Scan for the cell matching the given text and deliver its [x, y] coordinate at center. 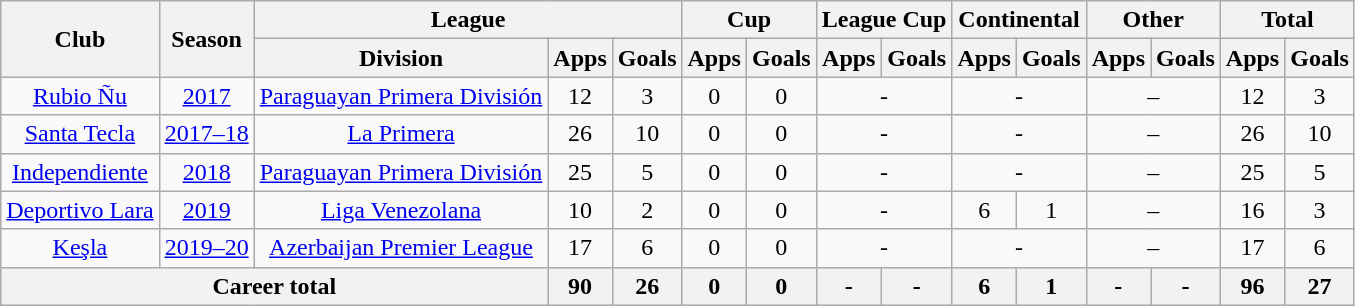
Total [1287, 20]
27 [1320, 286]
Career total [274, 286]
Deportivo Lara [80, 210]
Club [80, 39]
Independiente [80, 172]
Keşla [80, 248]
90 [580, 286]
Other [1153, 20]
2018 [206, 172]
Santa Tecla [80, 134]
Rubio Ñu [80, 96]
Season [206, 39]
2017 [206, 96]
2017–18 [206, 134]
Cup [749, 20]
16 [1252, 210]
Continental [1019, 20]
2019 [206, 210]
96 [1252, 286]
2019–20 [206, 248]
Azerbaijan Premier League [401, 248]
League [468, 20]
Division [401, 58]
League Cup [884, 20]
2 [647, 210]
La Primera [401, 134]
Liga Venezolana [401, 210]
